Extract the [x, y] coordinate from the center of the cell holding the provided text.  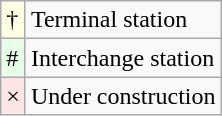
Interchange station [123, 58]
Terminal station [123, 20]
# [14, 58]
† [14, 20]
Under construction [123, 96]
× [14, 96]
